Output the [X, Y] coordinate of the center of the cell containing the given text.  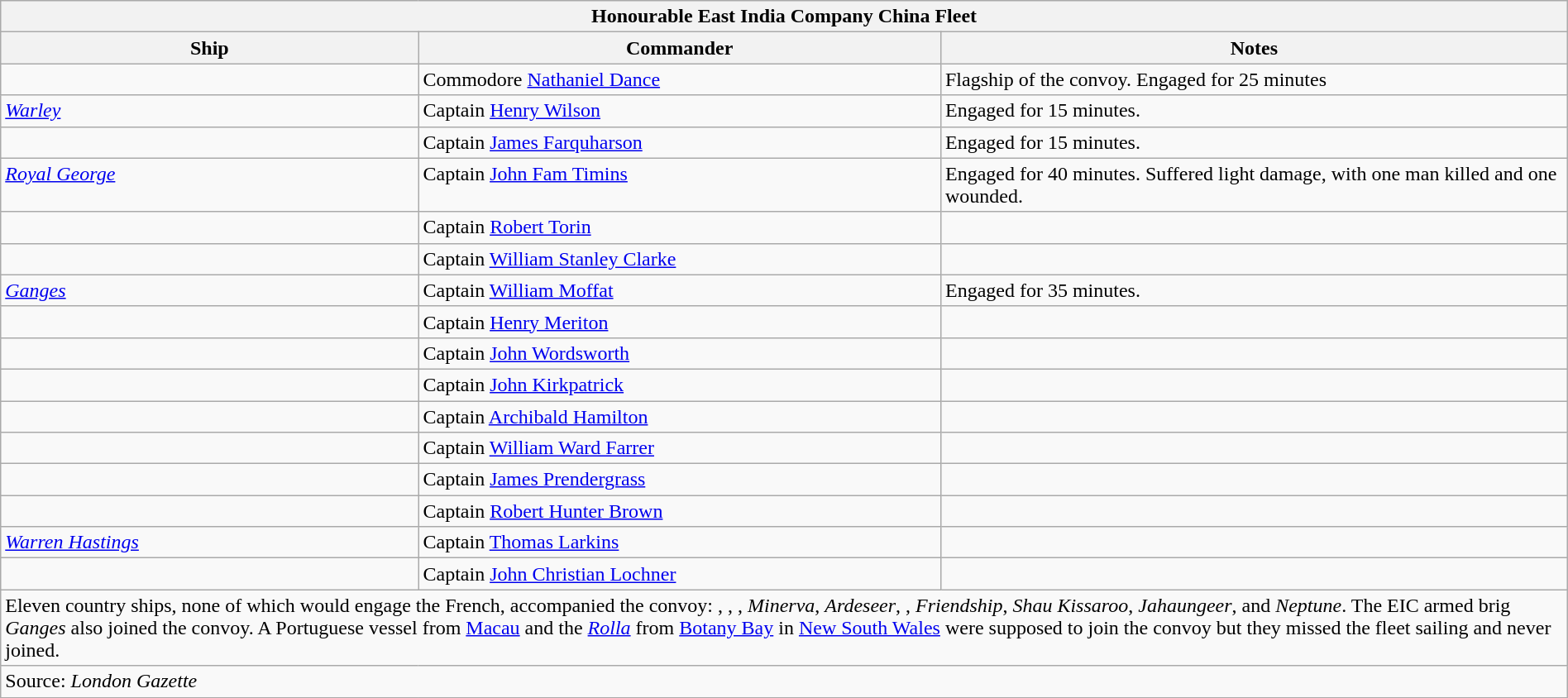
Captain William Stanley Clarke [680, 259]
Warley [210, 111]
Commodore Nathaniel Dance [680, 79]
Captain William Moffat [680, 290]
Notes [1254, 48]
Captain Robert Torin [680, 227]
Engaged for 35 minutes. [1254, 290]
Captain John Christian Lochner [680, 574]
Engaged for 40 minutes. Suffered light damage, with one man killed and one wounded. [1254, 185]
Captain James Farquharson [680, 142]
Source: London Gazette [784, 681]
Commander [680, 48]
Captain John Kirkpatrick [680, 385]
Captain Robert Hunter Brown [680, 511]
Captain John Wordsworth [680, 353]
Honourable East India Company China Fleet [784, 17]
Captain Archibald Hamilton [680, 416]
Captain Henry Meriton [680, 322]
Captain Henry Wilson [680, 111]
Captain John Fam Timins [680, 185]
Ship [210, 48]
Royal George [210, 185]
Captain James Prendergrass [680, 480]
Ganges [210, 290]
Warren Hastings [210, 543]
Captain William Ward Farrer [680, 448]
Flagship of the convoy. Engaged for 25 minutes [1254, 79]
Captain Thomas Larkins [680, 543]
